Locate the cell with the specified text and output its [x, y] center coordinate. 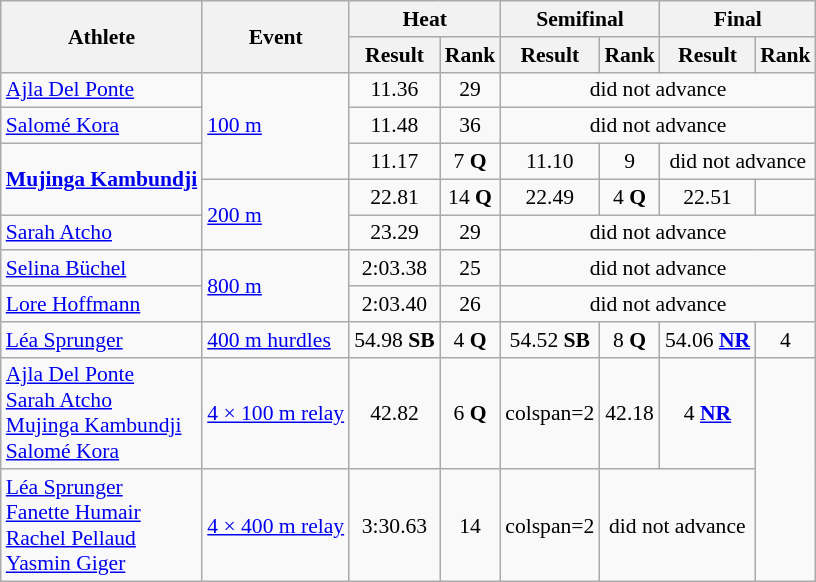
2:03.40 [394, 304]
54.52 SB [550, 340]
Ajla Del Ponte Sarah Atcho Mujinga Kambundji Salomé Kora [102, 413]
7 Q [470, 162]
Lore Hoffmann [102, 304]
Ajla Del Ponte [102, 90]
26 [470, 304]
Heat [424, 19]
22.51 [708, 197]
100 m [276, 126]
3:30.63 [394, 526]
Final [738, 19]
42.82 [394, 413]
11.10 [550, 162]
Event [276, 36]
Selina Büchel [102, 269]
22.81 [394, 197]
54.06 NR [708, 340]
4 × 400 m relay [276, 526]
22.49 [550, 197]
Mujinga Kambundji [102, 180]
2:03.38 [394, 269]
Léa Sprunger [102, 340]
4 × 100 m relay [276, 413]
800 m [276, 286]
54.98 SB [394, 340]
6 Q [470, 413]
8 Q [630, 340]
9 [630, 162]
200 m [276, 214]
36 [470, 126]
25 [470, 269]
Semifinal [580, 19]
14 [470, 526]
14 Q [470, 197]
4 [786, 340]
Sarah Atcho [102, 233]
4 NR [708, 413]
Athlete [102, 36]
42.18 [630, 413]
11.48 [394, 126]
11.36 [394, 90]
11.17 [394, 162]
Léa Sprunger Fanette Humair Rachel Pellaud Yasmin Giger [102, 526]
400 m hurdles [276, 340]
Salomé Kora [102, 126]
23.29 [394, 233]
